Identify which cell holds the provided text, then report its [X, Y] central coordinate. 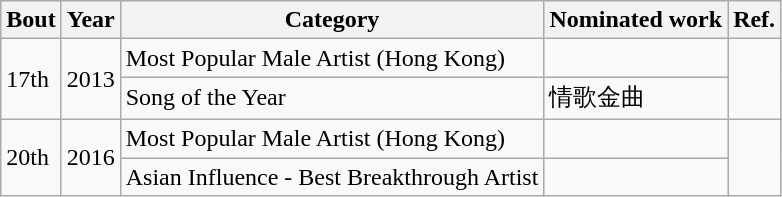
情歌金曲 [636, 98]
Category [332, 20]
Bout [31, 20]
Nominated work [636, 20]
2016 [90, 157]
Year [90, 20]
Song of the Year [332, 98]
2013 [90, 80]
Ref. [754, 20]
17th [31, 80]
Asian Influence - Best Breakthrough Artist [332, 177]
20th [31, 157]
